Output the (X, Y) coordinate of the center of the cell containing the given text.  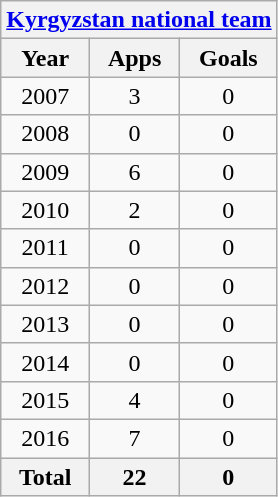
Year (46, 58)
2009 (46, 172)
6 (135, 172)
3 (135, 96)
7 (135, 438)
Apps (135, 58)
2013 (46, 324)
2016 (46, 438)
2015 (46, 400)
2007 (46, 96)
2010 (46, 210)
Goals (229, 58)
22 (135, 477)
2012 (46, 286)
2 (135, 210)
Total (46, 477)
2011 (46, 248)
Kyrgyzstan national team (139, 20)
2014 (46, 362)
2008 (46, 134)
4 (135, 400)
